Pinpoint the cell where the given text exists, returning its (X, Y) midpoint coordinate. 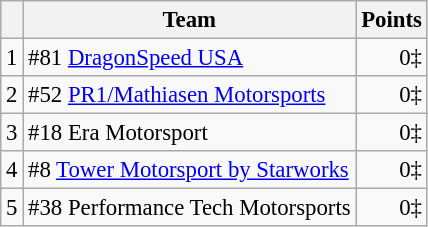
2 (12, 95)
5 (12, 208)
4 (12, 170)
#18 Era Motorsport (190, 133)
1 (12, 58)
#8 Tower Motorsport by Starworks (190, 170)
#38 Performance Tech Motorsports (190, 208)
#52 PR1/Mathiasen Motorsports (190, 95)
3 (12, 133)
Team (190, 20)
#81 DragonSpeed USA (190, 58)
Points (392, 20)
